From the cell containing the given text, extract its center point as [x, y] coordinate. 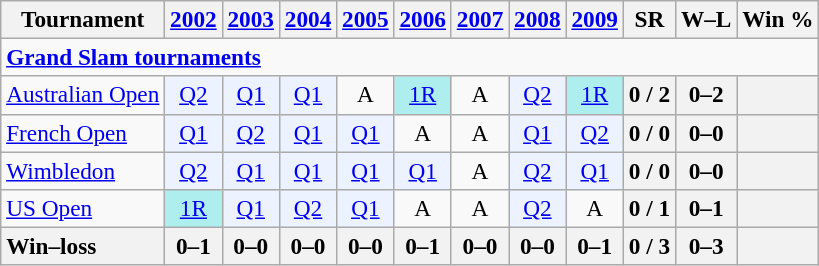
2006 [422, 19]
Grand Slam tournaments [410, 57]
2007 [480, 19]
2009 [594, 19]
Win % [778, 19]
0–3 [706, 246]
Tournament [83, 19]
0–2 [706, 95]
0 / 2 [649, 95]
W–L [706, 19]
2003 [250, 19]
0 / 3 [649, 246]
2002 [194, 19]
2005 [366, 19]
SR [649, 19]
2004 [308, 19]
Australian Open [83, 95]
French Open [83, 133]
0 / 1 [649, 208]
US Open [83, 208]
Win–loss [83, 246]
Wimbledon [83, 170]
2008 [538, 19]
